Identify which cell holds the provided text, then report its (X, Y) central coordinate. 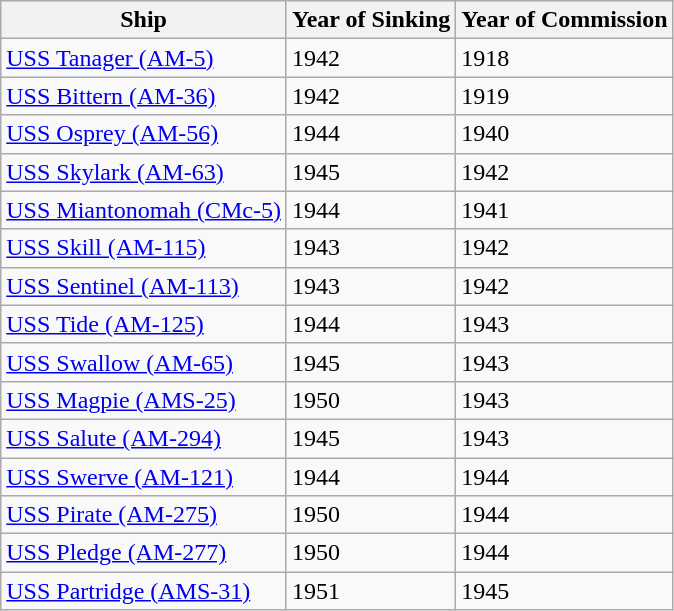
1918 (564, 58)
Year of Commission (564, 20)
USS Sentinel (AM-113) (144, 286)
USS Osprey (AM-56) (144, 134)
USS Magpie (AMS-25) (144, 400)
Ship (144, 20)
USS Miantonomah (CMc-5) (144, 210)
USS Tanager (AM-5) (144, 58)
1919 (564, 96)
USS Bittern (AM-36) (144, 96)
Year of Sinking (370, 20)
1940 (564, 134)
USS Pledge (AM-277) (144, 553)
USS Salute (AM-294) (144, 438)
USS Skill (AM-115) (144, 248)
USS Partridge (AMS-31) (144, 591)
USS Tide (AM-125) (144, 324)
1941 (564, 210)
1951 (370, 591)
USS Skylark (AM-63) (144, 172)
USS Swallow (AM-65) (144, 362)
USS Pirate (AM-275) (144, 515)
USS Swerve (AM-121) (144, 477)
